Extract the [x, y] coordinate from the center of the cell holding the provided text.  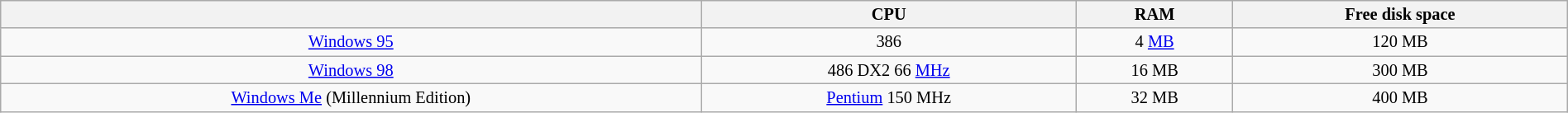
386 [889, 42]
32 MB [1154, 97]
Pentium 150 MHz [889, 97]
16 MB [1154, 70]
RAM [1154, 14]
486 DX2 66 MHz [889, 70]
300 MB [1400, 70]
4 MB [1154, 42]
400 MB [1400, 97]
CPU [889, 14]
Windows 95 [351, 42]
120 MB [1400, 42]
Windows Me (Millennium Edition) [351, 97]
Free disk space [1400, 14]
Windows 98 [351, 70]
